Return (X, Y) of the center of cell containing provided text 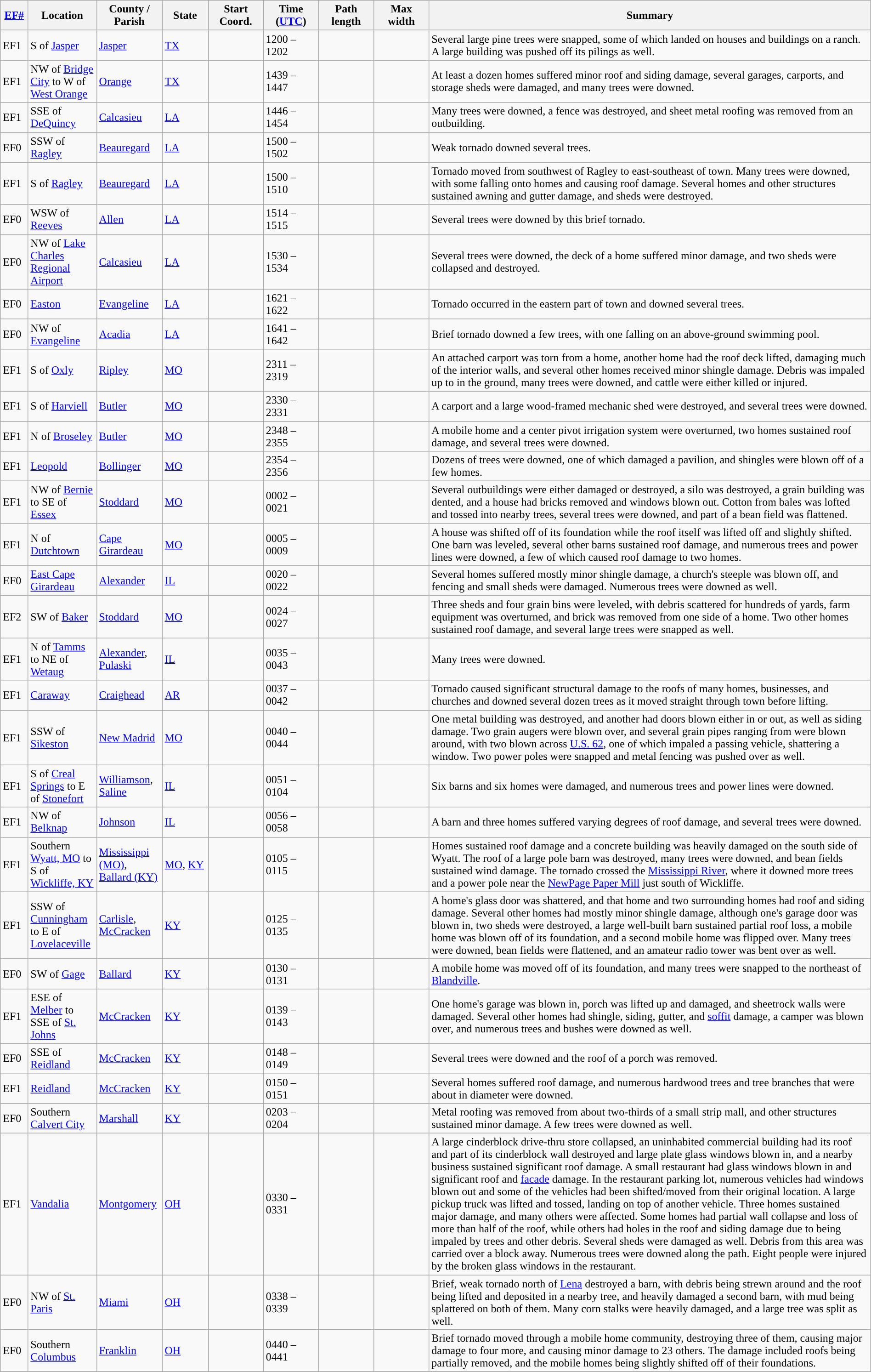
1530 – 1534 (291, 262)
S of Jasper (62, 45)
Carlisle, McCracken (130, 925)
0148 – 0149 (291, 1058)
0338 – 0339 (291, 1303)
1439 – 1447 (291, 81)
NW of St. Paris (62, 1303)
NW of Bridge City to W of West Orange (62, 81)
Johnson (130, 822)
SSE of Reidland (62, 1058)
Orange (130, 81)
NW of Lake Charles Regional Airport (62, 262)
Cape Girardeau (130, 545)
0125 – 0135 (291, 925)
Tornado occurred in the eastern part of town and downed several trees. (650, 304)
0150 – 0151 (291, 1088)
Location (62, 16)
Marshall (130, 1119)
1621 – 1622 (291, 304)
At least a dozen homes suffered minor roof and siding damage, several garages, carports, and storage sheds were damaged, and many trees were downed. (650, 81)
Jasper (130, 45)
AR (185, 695)
NW of Evangeline (62, 334)
N of Broseley (62, 436)
0040 – 0044 (291, 737)
East Cape Girardeau (62, 581)
WSW of Reeves (62, 220)
A mobile home and a center pivot irrigation system were overturned, two homes sustained roof damage, and several trees were downed. (650, 436)
2348 – 2355 (291, 436)
Southern Wyatt, MO to S of Wickliffe, KY (62, 864)
NW of Belknap (62, 822)
SSW of Cunningham to E of Lovelaceville (62, 925)
Alexander, Pulaski (130, 659)
Dozens of trees were downed, one of which damaged a pavilion, and shingles were blown off of a few homes. (650, 466)
Metal roofing was removed from about two-thirds of a small strip mall, and other structures sustained minor damage. A few trees were downed as well. (650, 1119)
New Madrid (130, 737)
1641 – 1642 (291, 334)
Several trees were downed, the deck of a home suffered minor damage, and two sheds were collapsed and destroyed. (650, 262)
Leopold (62, 466)
0035 – 0043 (291, 659)
Ripley (130, 370)
0330 – 0331 (291, 1204)
0051 – 0104 (291, 786)
EF2 (14, 617)
Six barns and six homes were damaged, and numerous trees and power lines were downed. (650, 786)
Several trees were downed by this brief tornado. (650, 220)
0203 – 0204 (291, 1119)
Reidland (62, 1088)
Mississippi (MO), Ballard (KY) (130, 864)
0002 – 0021 (291, 502)
A carport and a large wood-framed mechanic shed were destroyed, and several trees were downed. (650, 406)
Start Coord. (236, 16)
S of Harviell (62, 406)
Vandalia (62, 1204)
Caraway (62, 695)
SSE of DeQuincy (62, 118)
Easton (62, 304)
SW of Gage (62, 973)
SW of Baker (62, 617)
0005 – 0009 (291, 545)
0024 – 0027 (291, 617)
Many trees were downed, a fence was destroyed, and sheet metal roofing was removed from an outbuilding. (650, 118)
Summary (650, 16)
Montgomery (130, 1204)
Several homes suffered roof damage, and numerous hardwood trees and tree branches that were about in diameter were downed. (650, 1088)
0037 – 0042 (291, 695)
0130 – 0131 (291, 973)
1446 – 1454 (291, 118)
1500 – 1510 (291, 183)
NW of Bernie to SE of Essex (62, 502)
County / Parish (130, 16)
0056 – 0058 (291, 822)
0020 – 0022 (291, 581)
MO, KY (185, 864)
A barn and three homes suffered varying degrees of roof damage, and several trees were downed. (650, 822)
0139 – 0143 (291, 1016)
State (185, 16)
Alexander (130, 581)
Franklin (130, 1351)
Several large pine trees were snapped, some of which landed on houses and buildings on a ranch. A large building was pushed off its pilings as well. (650, 45)
0440 – 0441 (291, 1351)
SSW of Sikeston (62, 737)
S of Ragley (62, 183)
1514 – 1515 (291, 220)
S of Creal Springs to E of Stonefort (62, 786)
2311 – 2319 (291, 370)
Southern Calvert City (62, 1119)
Weak tornado downed several trees. (650, 147)
Max width (402, 16)
1500 – 1502 (291, 147)
SSW of Ragley (62, 147)
Craighead (130, 695)
Time (UTC) (291, 16)
2354 – 2356 (291, 466)
Allen (130, 220)
2330 – 2331 (291, 406)
N of Tamms to NE of Wetaug (62, 659)
Many trees were downed. (650, 659)
Several trees were downed and the roof of a porch was removed. (650, 1058)
1200 – 1202 (291, 45)
Southern Columbus (62, 1351)
A mobile home was moved off of its foundation, and many trees were snapped to the northeast of Blandville. (650, 973)
Ballard (130, 973)
EF# (14, 16)
ESE of Melber to SSE of St. Johns (62, 1016)
Miami (130, 1303)
Acadia (130, 334)
Bollinger (130, 466)
N of Dutchtown (62, 545)
Williamson, Saline (130, 786)
0105 – 0115 (291, 864)
Brief tornado downed a few trees, with one falling on an above-ground swimming pool. (650, 334)
S of Oxly (62, 370)
Evangeline (130, 304)
Path length (346, 16)
